Output the (x, y) coordinate of the center of the cell containing the given text.  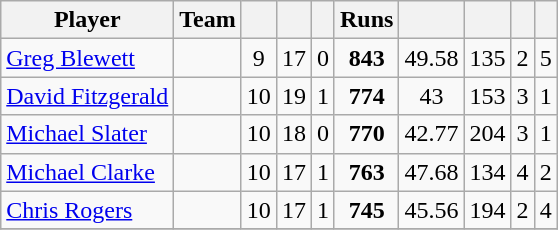
19 (294, 96)
43 (432, 96)
9 (258, 58)
42.77 (432, 134)
47.68 (432, 172)
204 (488, 134)
Runs (366, 20)
49.58 (432, 58)
David Fitzgerald (88, 96)
Chris Rogers (88, 210)
770 (366, 134)
774 (366, 96)
5 (546, 58)
763 (366, 172)
45.56 (432, 210)
153 (488, 96)
Greg Blewett (88, 58)
843 (366, 58)
134 (488, 172)
Michael Slater (88, 134)
135 (488, 58)
18 (294, 134)
194 (488, 210)
745 (366, 210)
Team (208, 20)
Michael Clarke (88, 172)
Player (88, 20)
